Identify which cell holds the provided text, then report its (X, Y) central coordinate. 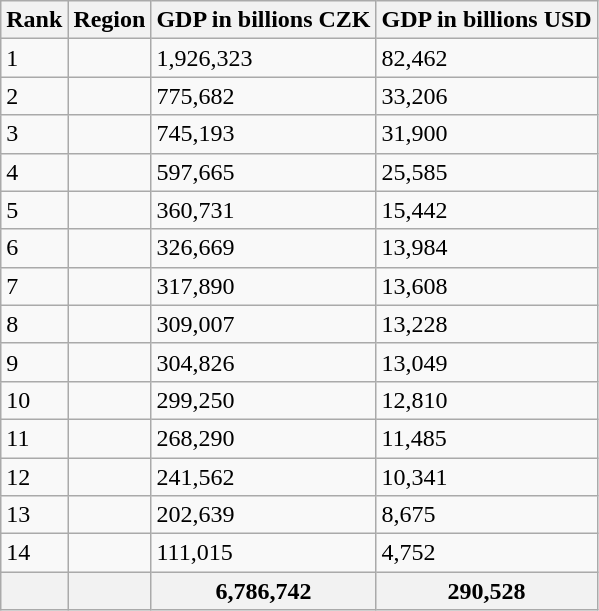
GDP in billions CZK (264, 20)
8,675 (486, 515)
4,752 (486, 553)
304,826 (264, 362)
12,810 (486, 400)
1 (34, 58)
745,193 (264, 134)
8 (34, 324)
9 (34, 362)
25,585 (486, 172)
326,669 (264, 248)
299,250 (264, 400)
11,485 (486, 438)
597,665 (264, 172)
Region (110, 20)
268,290 (264, 438)
11 (34, 438)
33,206 (486, 96)
13,984 (486, 248)
309,007 (264, 324)
13 (34, 515)
14 (34, 553)
1,926,323 (264, 58)
10,341 (486, 477)
5 (34, 210)
317,890 (264, 286)
202,639 (264, 515)
15,442 (486, 210)
4 (34, 172)
13,608 (486, 286)
GDP in billions USD (486, 20)
13,228 (486, 324)
Rank (34, 20)
2 (34, 96)
111,015 (264, 553)
775,682 (264, 96)
6,786,742 (264, 591)
82,462 (486, 58)
12 (34, 477)
10 (34, 400)
360,731 (264, 210)
290,528 (486, 591)
241,562 (264, 477)
31,900 (486, 134)
3 (34, 134)
6 (34, 248)
7 (34, 286)
13,049 (486, 362)
